Extract the (x, y) coordinate from the center of the cell holding the provided text.  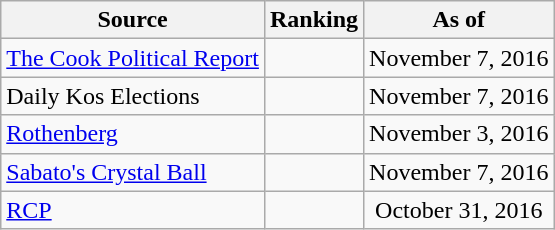
October 31, 2016 (459, 210)
Source (133, 20)
RCP (133, 210)
Daily Kos Elections (133, 96)
As of (459, 20)
The Cook Political Report (133, 58)
November 3, 2016 (459, 134)
Rothenberg (133, 134)
Sabato's Crystal Ball (133, 172)
Ranking (314, 20)
